Return the [x, y] coordinate for the center point of the cell that contains the specified text.  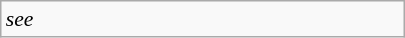
see [203, 19]
